Identify which cell holds the provided text, then report its (x, y) central coordinate. 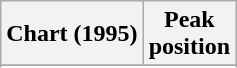
Chart (1995) (72, 34)
Peakposition (189, 34)
